Search for the cell housing the specified text and yield its [X, Y] center coordinate. 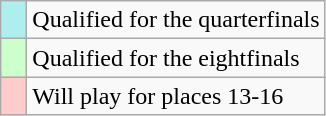
Qualified for the quarterfinals [176, 20]
Qualified for the eightfinals [176, 58]
Will play for places 13-16 [176, 96]
